For the text-containing cell, return its midpoint in (X, Y) coordinate format. 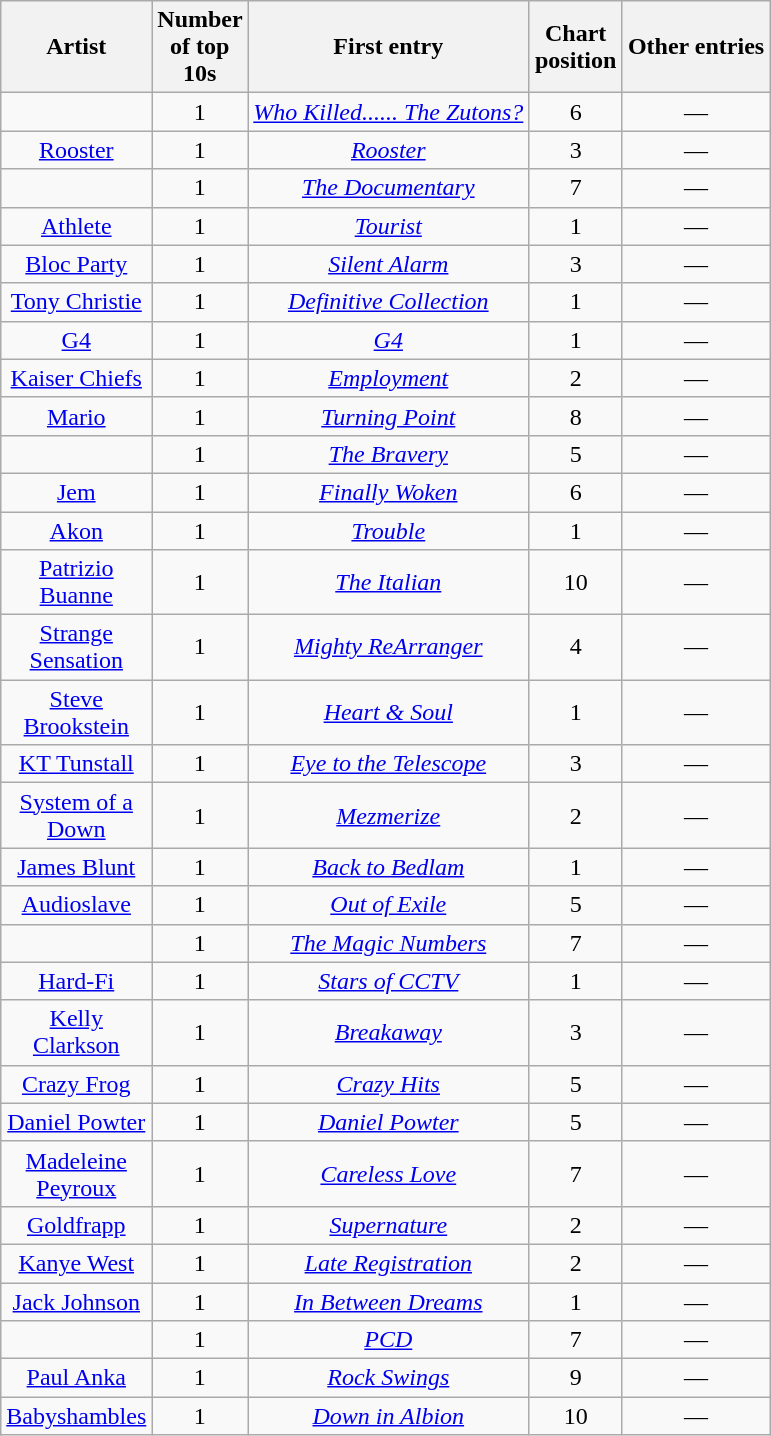
9 (576, 1378)
Jem (76, 492)
Paul Anka (76, 1378)
Madeleine Peyroux (76, 1174)
Patrizio Buanne (76, 582)
Who Killed...... The Zutons? (388, 112)
Out of Exile (388, 905)
System of a Down (76, 816)
Careless Love (388, 1174)
Back to Bedlam (388, 867)
Breakaway (388, 1032)
The Magic Numbers (388, 943)
Akon (76, 531)
The Italian (388, 582)
Trouble (388, 531)
Stars of CCTV (388, 981)
First entry (388, 47)
Finally Woken (388, 492)
Babyshambles (76, 1416)
Athlete (76, 226)
Employment (388, 378)
Crazy Hits (388, 1084)
Hard-Fi (76, 981)
4 (576, 648)
Mezmerize (388, 816)
Chart position (576, 47)
Rock Swings (388, 1378)
Number of top 10s (200, 47)
Late Registration (388, 1263)
Kanye West (76, 1263)
Crazy Frog (76, 1084)
Mighty ReArranger (388, 648)
Strange Sensation (76, 648)
Eye to the Telescope (388, 764)
Kelly Clarkson (76, 1032)
The Bravery (388, 454)
James Blunt (76, 867)
PCD (388, 1340)
In Between Dreams (388, 1301)
Heart & Soul (388, 712)
Down in Albion (388, 1416)
Other entries (696, 47)
Tourist (388, 226)
Artist (76, 47)
Supernature (388, 1225)
Bloc Party (76, 264)
Mario (76, 416)
Jack Johnson (76, 1301)
Turning Point (388, 416)
Kaiser Chiefs (76, 378)
Steve Brookstein (76, 712)
Audioslave (76, 905)
The Documentary (388, 188)
Definitive Collection (388, 302)
Tony Christie (76, 302)
Silent Alarm (388, 264)
KT Tunstall (76, 764)
8 (576, 416)
Goldfrapp (76, 1225)
